Search for the cell housing the specified text and yield its (X, Y) center coordinate. 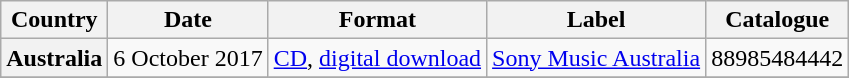
Country (54, 20)
6 October 2017 (188, 58)
88985484442 (778, 58)
Catalogue (778, 20)
Date (188, 20)
Format (377, 20)
Sony Music Australia (596, 58)
Label (596, 20)
Australia (54, 58)
CD, digital download (377, 58)
